Scan for the cell matching the given text and deliver its [x, y] coordinate at center. 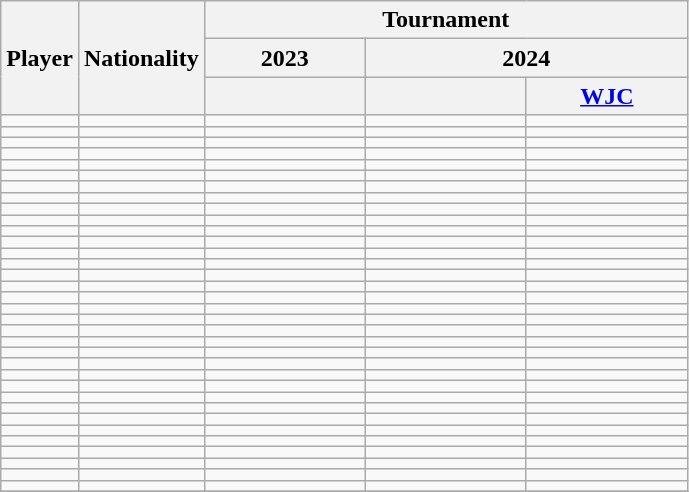
Player [40, 58]
Nationality [141, 58]
2024 [526, 58]
Tournament [446, 20]
WJC [606, 96]
2023 [284, 58]
